Scan for the cell matching the given text and deliver its [x, y] coordinate at center. 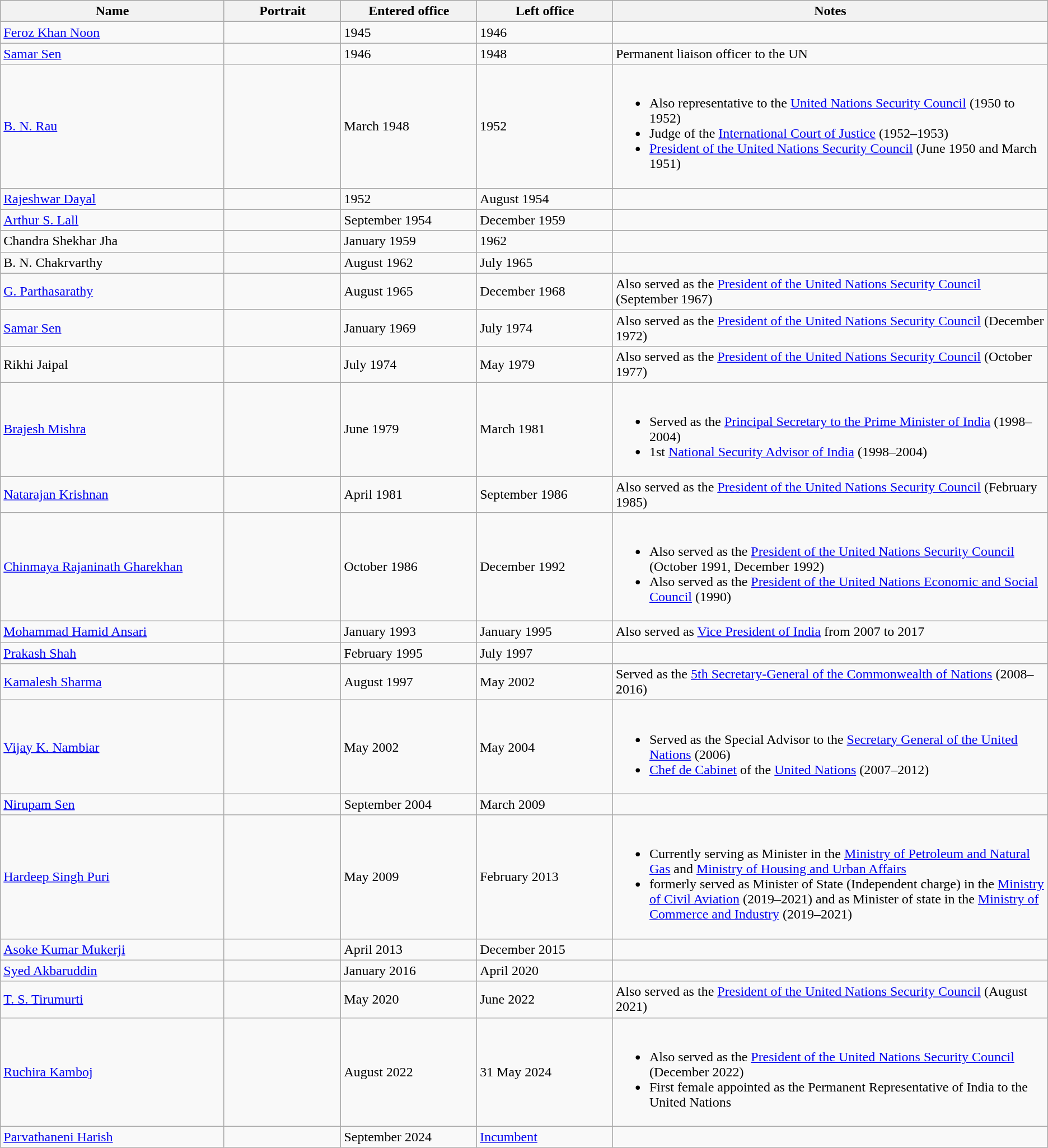
Also served as Vice President of India from 2007 to 2017 [830, 632]
Chandra Shekhar Jha [113, 241]
May 1979 [545, 364]
Rajeshwar Dayal [113, 199]
March 1981 [545, 429]
1962 [545, 241]
Permanent liaison officer to the UN [830, 54]
Brajesh Mishra [113, 429]
December 1959 [545, 220]
Left office [545, 11]
May 2020 [409, 1000]
June 2022 [545, 1000]
January 1969 [409, 328]
Served as the Special Advisor to the Secretary General of the United Nations (2006)Chef de Cabinet of the United Nations (2007–2012) [830, 747]
December 1968 [545, 291]
Also served as the President of the United Nations Security Council (December 1972) [830, 328]
Also served as the President of the United Nations Security Council (September 1967) [830, 291]
January 1995 [545, 632]
1945 [409, 32]
B. N. Rau [113, 126]
Asoke Kumar Mukerji [113, 949]
Ruchira Kamboj [113, 1072]
Notes [830, 11]
Served as the 5th Secretary-General of the Commonwealth of Nations (2008–2016) [830, 682]
Entered office [409, 11]
Portrait [282, 11]
T. S. Tirumurti [113, 1000]
May 2004 [545, 747]
May 2009 [409, 877]
Nirupam Sen [113, 804]
Parvathaneni Harish [113, 1137]
Vijay K. Nambiar [113, 747]
September 1954 [409, 220]
March 2009 [545, 804]
Syed Akbaruddin [113, 971]
July 1997 [545, 653]
Kamalesh Sharma [113, 682]
Served as the Principal Secretary to the Prime Minister of India (1998–2004)1st National Security Advisor of India (1998–2004) [830, 429]
Arthur S. Lall [113, 220]
June 1979 [409, 429]
April 1981 [409, 494]
Hardeep Singh Puri [113, 877]
September 2004 [409, 804]
January 1959 [409, 241]
August 1954 [545, 199]
Natarajan Krishnan [113, 494]
February 1995 [409, 653]
April 2020 [545, 971]
August 2022 [409, 1072]
July 1965 [545, 263]
February 2013 [545, 877]
Also served as the President of the United Nations Security Council (February 1985) [830, 494]
Prakash Shah [113, 653]
January 2016 [409, 971]
Mohammad Hamid Ansari [113, 632]
August 1965 [409, 291]
Name [113, 11]
1948 [545, 54]
Also served as the President of the United Nations Security Council (August 2021) [830, 1000]
B. N. Chakrvarthy [113, 263]
August 1997 [409, 682]
March 1948 [409, 126]
August 1962 [409, 263]
January 1993 [409, 632]
Rikhi Jaipal [113, 364]
April 2013 [409, 949]
31 May 2024 [545, 1072]
Feroz Khan Noon [113, 32]
December 1992 [545, 567]
December 2015 [545, 949]
October 1986 [409, 567]
Chinmaya Rajaninath Gharekhan [113, 567]
Incumbent [545, 1137]
G. Parthasarathy [113, 291]
Also served as the President of the United Nations Security Council (October 1977) [830, 364]
September 1986 [545, 494]
September 2024 [409, 1137]
